For the text-containing cell, return its midpoint in [X, Y] coordinate format. 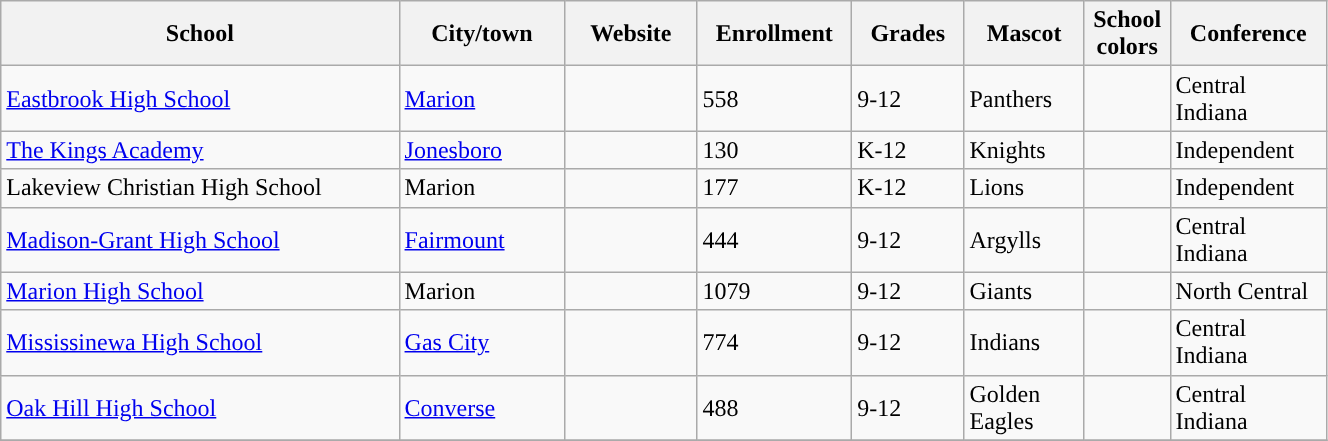
Grades [908, 34]
Gas City [482, 342]
Marion High School [200, 291]
Mascot [1024, 34]
Madison-Grant High School [200, 240]
Argylls [1024, 240]
Jonesboro [482, 150]
Fairmount [482, 240]
Indians [1024, 342]
Website [631, 34]
The Kings Academy [200, 150]
North Central [1248, 291]
Oak Hill High School [200, 408]
177 [774, 188]
Mississinewa High School [200, 342]
School colors [1127, 34]
Conference [1248, 34]
774 [774, 342]
Lions [1024, 188]
Converse [482, 408]
Panthers [1024, 98]
School [200, 34]
Knights [1024, 150]
Eastbrook High School [200, 98]
Enrollment [774, 34]
1079 [774, 291]
444 [774, 240]
558 [774, 98]
130 [774, 150]
Lakeview Christian High School [200, 188]
488 [774, 408]
Giants [1024, 291]
City/town [482, 34]
Golden Eagles [1024, 408]
